Extract the [X, Y] coordinate from the center of the cell holding the provided text.  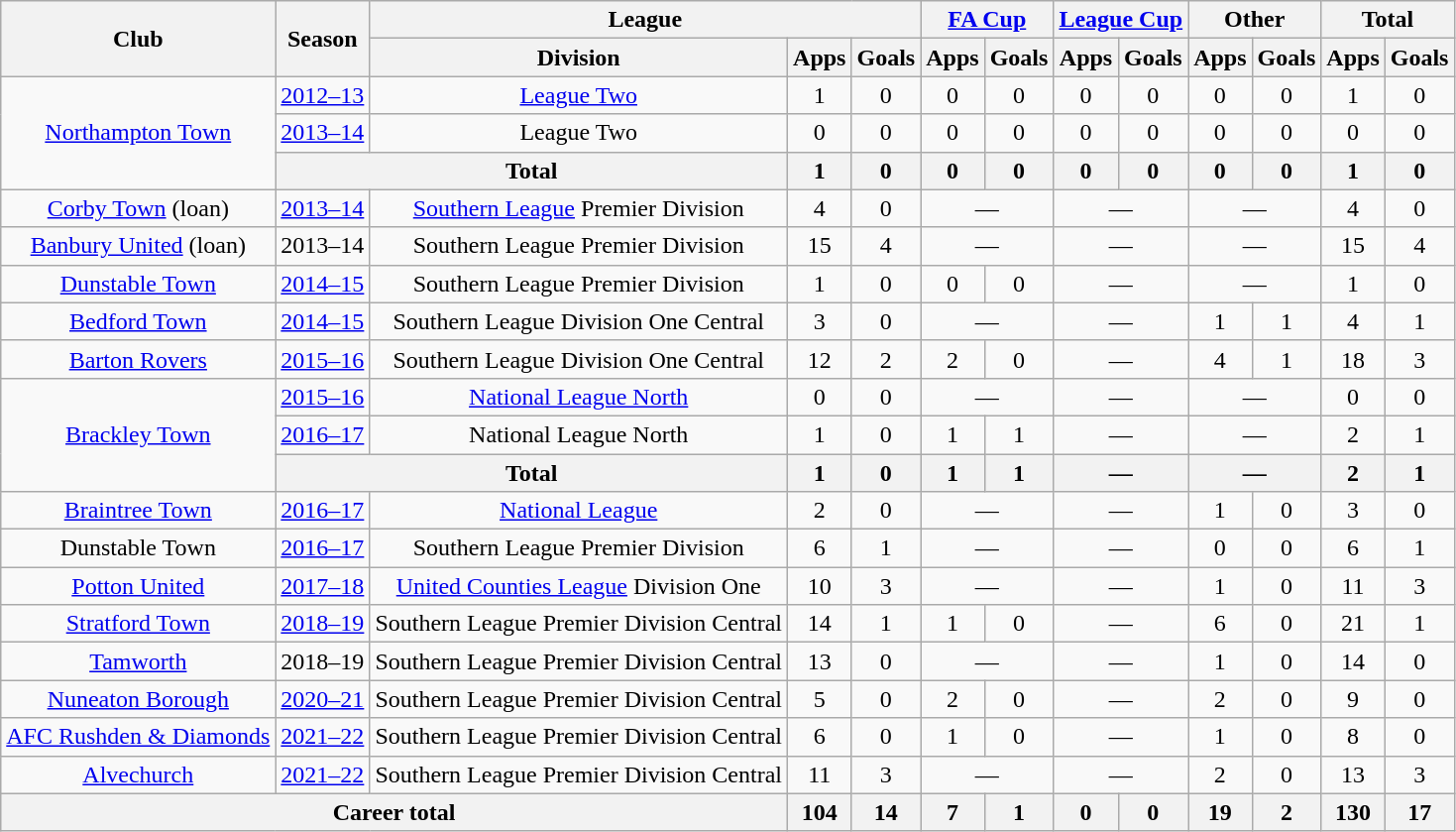
12 [820, 359]
18 [1353, 359]
2020–21 [323, 699]
Braintree Town [139, 511]
Bedford Town [139, 321]
17 [1419, 812]
Season [323, 39]
9 [1353, 699]
Other [1255, 20]
Tamworth [139, 661]
Division [579, 58]
Northampton Town [139, 133]
Nuneaton Borough [139, 699]
Career total [394, 812]
21 [1353, 624]
Brackley Town [139, 434]
Corby Town (loan) [139, 208]
130 [1353, 812]
Alvechurch [139, 774]
National League [579, 511]
United Counties League Division One [579, 586]
2017–18 [323, 586]
2012–13 [323, 95]
Club [139, 39]
Barton Rovers [139, 359]
AFC Rushden & Diamonds [139, 737]
Banbury United (loan) [139, 246]
7 [952, 812]
League [645, 20]
5 [820, 699]
8 [1353, 737]
League Cup [1121, 20]
19 [1220, 812]
FA Cup [987, 20]
Stratford Town [139, 624]
104 [820, 812]
10 [820, 586]
Potton United [139, 586]
